Return the (X, Y) coordinate for the center point of the cell that contains the specified text.  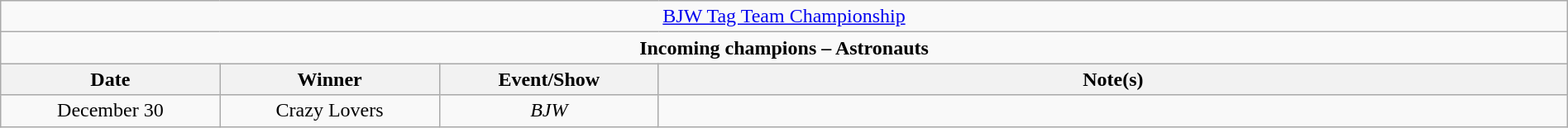
Incoming champions – Astronauts (784, 48)
Note(s) (1113, 79)
BJW Tag Team Championship (784, 17)
BJW (549, 111)
Winner (329, 79)
Date (111, 79)
Crazy Lovers (329, 111)
Event/Show (549, 79)
December 30 (111, 111)
